Locate the cell with the specified text and output its [x, y] center coordinate. 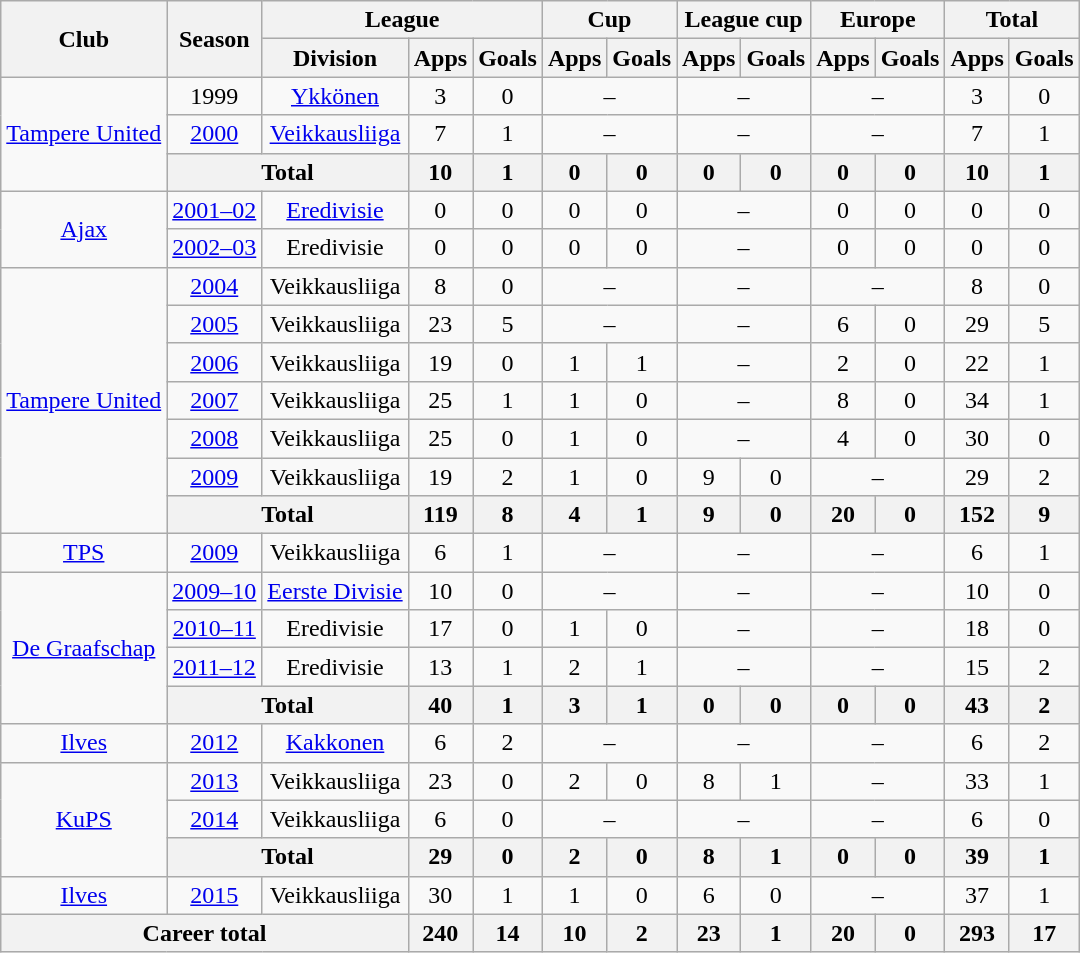
18 [977, 629]
152 [977, 515]
43 [977, 705]
34 [977, 400]
33 [977, 781]
Eerste Divisie [335, 591]
League [402, 20]
40 [440, 705]
2014 [214, 819]
Ajax [84, 229]
Europe [878, 20]
293 [977, 933]
2001–02 [214, 210]
2011–12 [214, 667]
De Graafschap [84, 648]
15 [977, 667]
2015 [214, 895]
2010–11 [214, 629]
2004 [214, 286]
2008 [214, 438]
2012 [214, 743]
39 [977, 857]
2009–10 [214, 591]
TPS [84, 553]
2000 [214, 134]
2005 [214, 324]
Career total [204, 933]
Division [335, 58]
Cup [609, 20]
2002–03 [214, 248]
Season [214, 39]
1999 [214, 96]
Club [84, 39]
119 [440, 515]
2013 [214, 781]
240 [440, 933]
League cup [744, 20]
KuPS [84, 819]
2006 [214, 362]
Ykkönen [335, 96]
22 [977, 362]
14 [508, 933]
Kakkonen [335, 743]
13 [440, 667]
37 [977, 895]
2007 [214, 400]
